Return the [X, Y] coordinate for the center point of the cell that contains the specified text.  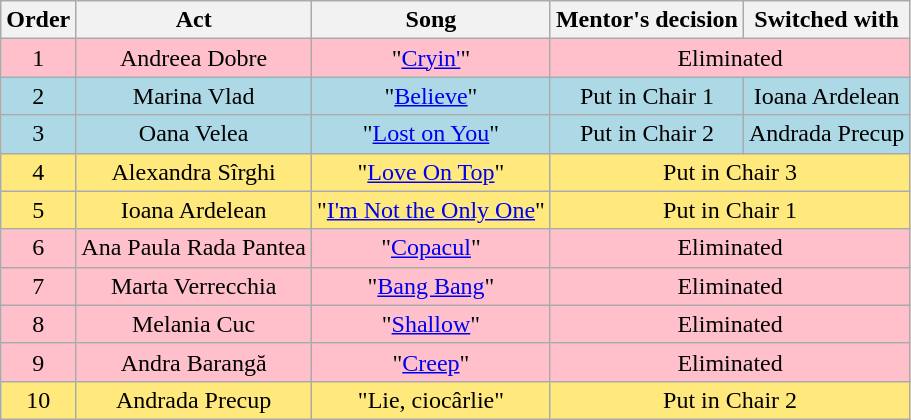
"Lie, ciocârlie" [430, 400]
3 [38, 134]
5 [38, 210]
9 [38, 362]
Put in Chair 3 [730, 172]
Melania Cuc [194, 324]
"Creep" [430, 362]
Ana Paula Rada Pantea [194, 248]
4 [38, 172]
2 [38, 96]
Marina Vlad [194, 96]
"Love On Top" [430, 172]
Song [430, 20]
1 [38, 58]
Alexandra Sîrghi [194, 172]
Oana Velea [194, 134]
"Lost on You" [430, 134]
6 [38, 248]
10 [38, 400]
7 [38, 286]
Andreea Dobre [194, 58]
"Cryin'" [430, 58]
"I'm Not the Only One" [430, 210]
"Copacul" [430, 248]
Order [38, 20]
Andra Barangă [194, 362]
Act [194, 20]
"Believe" [430, 96]
Mentor's decision [646, 20]
Marta Verrecchia [194, 286]
"Shallow" [430, 324]
Switched with [826, 20]
"Bang Bang" [430, 286]
8 [38, 324]
